Identify which cell holds the provided text, then report its [X, Y] central coordinate. 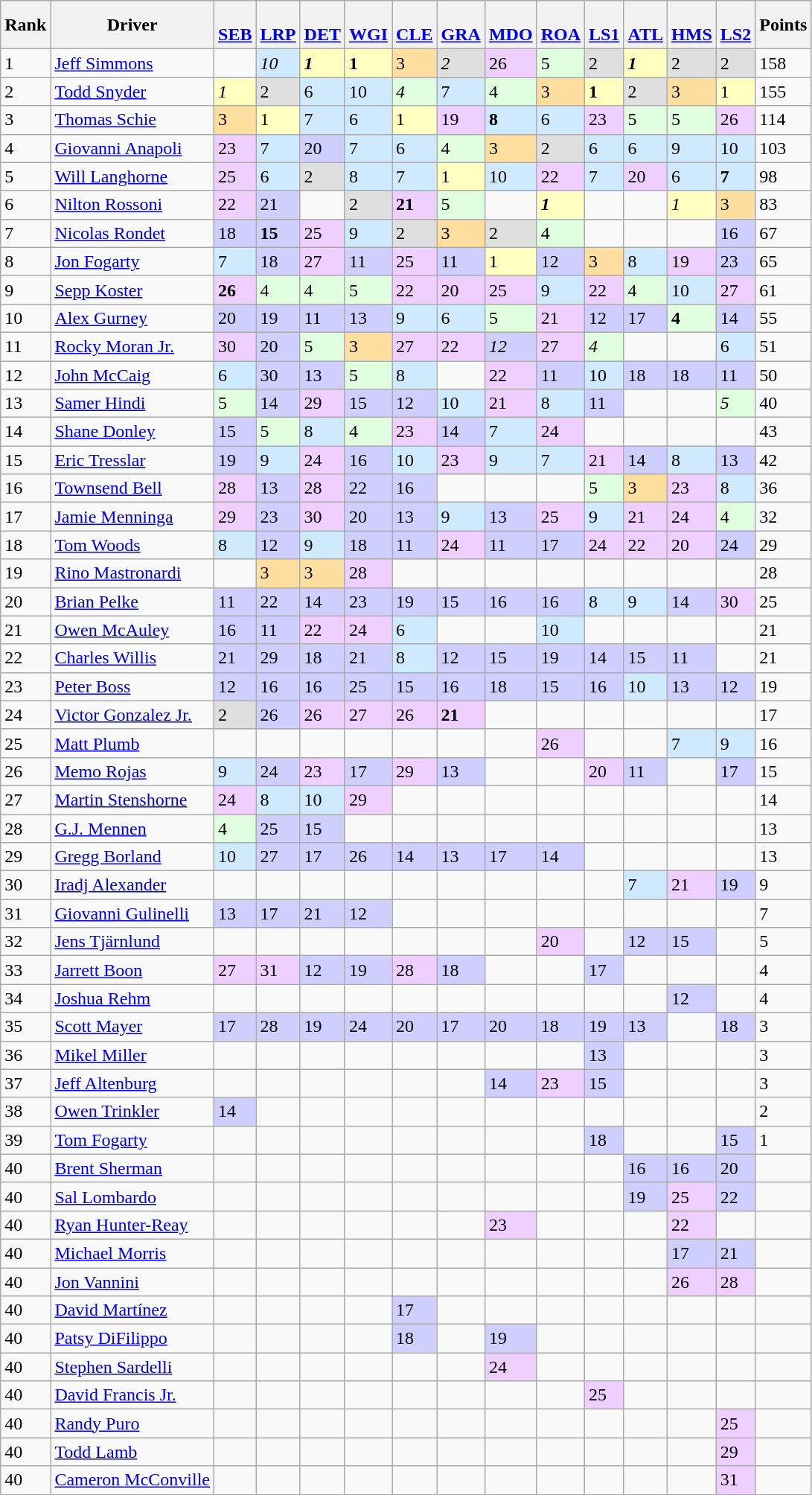
Owen Trinkler [132, 1112]
Rocky Moran Jr. [132, 346]
Stephen Sardelli [132, 1367]
67 [783, 233]
Todd Snyder [132, 92]
Martin Stenshorne [132, 800]
Rank [25, 25]
114 [783, 120]
Tom Fogarty [132, 1140]
55 [783, 318]
155 [783, 92]
Patsy DiFilippo [132, 1339]
Peter Boss [132, 686]
Gregg Borland [132, 857]
Driver [132, 25]
Rino Mastronardi [132, 573]
Alex Gurney [132, 318]
Giovanni Gulinelli [132, 914]
51 [783, 346]
SEB [235, 25]
LS2 [735, 25]
98 [783, 176]
DET [322, 25]
61 [783, 290]
MDO [511, 25]
Michael Morris [132, 1253]
Victor Gonzalez Jr. [132, 715]
Jeff Altenburg [132, 1083]
Nicolas Rondet [132, 233]
Ryan Hunter-Reay [132, 1225]
42 [783, 460]
37 [25, 1083]
Memo Rojas [132, 771]
Thomas Schie [132, 120]
Eric Tresslar [132, 460]
Sal Lombardo [132, 1196]
Brian Pelke [132, 602]
158 [783, 63]
LS1 [604, 25]
Iradj Alexander [132, 885]
83 [783, 205]
Todd Lamb [132, 1452]
43 [783, 432]
Points [783, 25]
Samer Hindi [132, 404]
Cameron McConville [132, 1480]
Sepp Koster [132, 290]
Townsend Bell [132, 488]
Shane Donley [132, 432]
35 [25, 1027]
Tom Woods [132, 545]
65 [783, 261]
G.J. Mennen [132, 829]
Randy Puro [132, 1424]
CLE [415, 25]
ROA [560, 25]
Brent Sherman [132, 1168]
WGI [368, 25]
John McCaig [132, 374]
34 [25, 998]
Scott Mayer [132, 1027]
ATL [646, 25]
Jeff Simmons [132, 63]
Jens Tjärnlund [132, 942]
David Martínez [132, 1310]
Giovanni Anapoli [132, 148]
Charles Willis [132, 658]
38 [25, 1112]
Jarrett Boon [132, 970]
HMS [692, 25]
Nilton Rossoni [132, 205]
LRP [278, 25]
GRA [461, 25]
Jamie Menninga [132, 517]
33 [25, 970]
103 [783, 148]
Jon Vannini [132, 1281]
Mikel Miller [132, 1055]
David Francis Jr. [132, 1395]
Owen McAuley [132, 630]
Jon Fogarty [132, 261]
50 [783, 374]
39 [25, 1140]
Joshua Rehm [132, 998]
Matt Plumb [132, 743]
Will Langhorne [132, 176]
